Scan for the cell matching the given text and deliver its (x, y) coordinate at center. 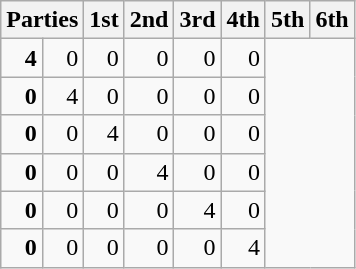
5th (287, 20)
3rd (198, 20)
1st (104, 20)
2nd (149, 20)
Parties (42, 20)
4th (243, 20)
6th (332, 20)
